Determine the [X, Y] coordinate at the center of the cell enclosing the given text.  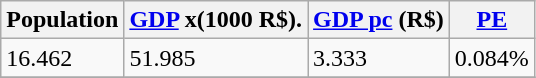
Population [62, 20]
51.985 [216, 58]
3.333 [379, 58]
GDP pc (R$) [379, 20]
GDP x(1000 R$). [216, 20]
16.462 [62, 58]
0.084% [492, 58]
PE [492, 20]
